From the cell containing the given text, extract its center point as [x, y] coordinate. 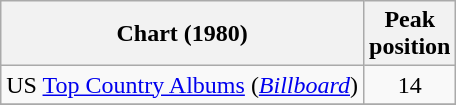
Peakposition [410, 34]
US Top Country Albums (Billboard) [182, 85]
Chart (1980) [182, 34]
14 [410, 85]
